Return (X, Y) of the center of cell containing provided text 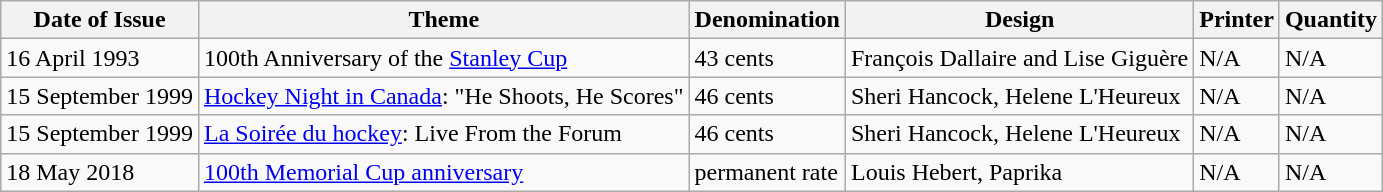
Design (1019, 20)
Hockey Night in Canada: "He Shoots, He Scores" (444, 96)
Quantity (1330, 20)
Theme (444, 20)
16 April 1993 (100, 58)
100th Memorial Cup anniversary (444, 172)
100th Anniversary of the Stanley Cup (444, 58)
Denomination (767, 20)
La Soirée du hockey: Live From the Forum (444, 134)
18 May 2018 (100, 172)
Date of Issue (100, 20)
Printer (1237, 20)
Louis Hebert, Paprika (1019, 172)
François Dallaire and Lise Giguère (1019, 58)
permanent rate (767, 172)
43 cents (767, 58)
